Identify which cell holds the provided text, then report its (x, y) central coordinate. 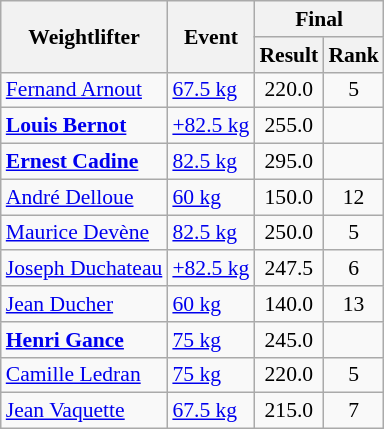
Final (318, 19)
Joseph Duchateau (84, 269)
6 (354, 269)
245.0 (288, 340)
Event (210, 36)
255.0 (288, 126)
Camille Ledran (84, 375)
250.0 (288, 233)
André Delloue (84, 197)
Weightlifter (84, 36)
247.5 (288, 269)
Maurice Devène (84, 233)
Jean Vaquette (84, 411)
13 (354, 304)
Henri Gance (84, 340)
215.0 (288, 411)
Ernest Cadine (84, 162)
12 (354, 197)
Jean Ducher (84, 304)
Fernand Arnout (84, 90)
295.0 (288, 162)
Rank (354, 55)
Result (288, 55)
Louis Bernot (84, 126)
140.0 (288, 304)
7 (354, 411)
150.0 (288, 197)
